Find where the given text appears and provide that cell's center as [x, y] coordinate. 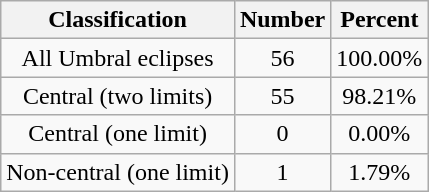
Number [282, 20]
Central (two limits) [118, 96]
Non-central (one limit) [118, 172]
55 [282, 96]
Classification [118, 20]
98.21% [380, 96]
1.79% [380, 172]
0.00% [380, 134]
All Umbral eclipses [118, 58]
0 [282, 134]
100.00% [380, 58]
Central (one limit) [118, 134]
56 [282, 58]
1 [282, 172]
Percent [380, 20]
